Search for the cell housing the specified text and yield its [x, y] center coordinate. 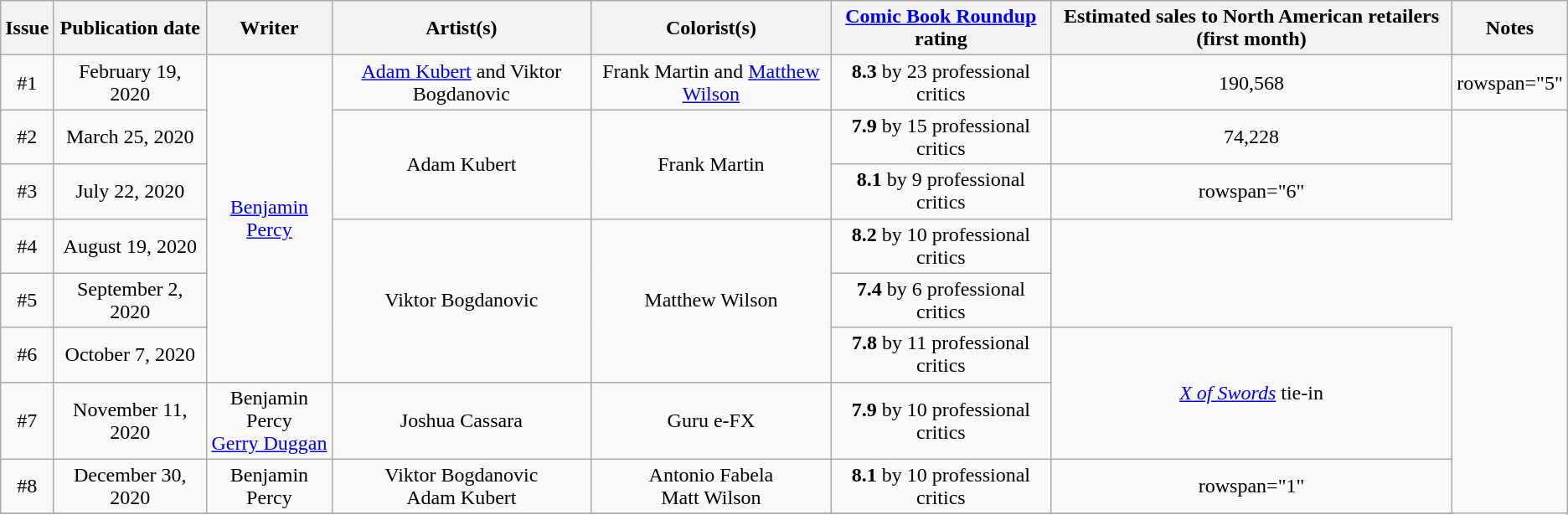
#8 [27, 486]
8.1 by 10 professional critics [941, 486]
Comic Book Roundup rating [941, 28]
8.2 by 10 professional critics [941, 246]
#3 [27, 191]
July 22, 2020 [131, 191]
Frank Martin [712, 164]
#7 [27, 420]
Benjamin PercyGerry Duggan [270, 420]
Frank Martin and Matthew Wilson [712, 82]
Guru e-FX [712, 420]
February 19, 2020 [131, 82]
Publication date [131, 28]
Notes [1510, 28]
March 25, 2020 [131, 137]
rowspan="6" [1251, 191]
rowspan="1" [1251, 486]
November 11, 2020 [131, 420]
Adam Kubert [461, 164]
Antonio FabelaMatt Wilson [712, 486]
Estimated sales to North American retailers (first month) [1251, 28]
Issue [27, 28]
October 7, 2020 [131, 355]
September 2, 2020 [131, 300]
7.9 by 10 professional critics [941, 420]
190,568 [1251, 82]
Colorist(s) [712, 28]
August 19, 2020 [131, 246]
X of Swords tie-in [1251, 394]
7.8 by 11 professional critics [941, 355]
Matthew Wilson [712, 300]
Viktor BogdanovicAdam Kubert [461, 486]
Writer [270, 28]
Artist(s) [461, 28]
#4 [27, 246]
8.3 by 23 professional critics [941, 82]
Adam Kubert and Viktor Bogdanovic [461, 82]
7.9 by 15 professional critics [941, 137]
Viktor Bogdanovic [461, 300]
8.1 by 9 professional critics [941, 191]
#6 [27, 355]
December 30, 2020 [131, 486]
7.4 by 6 professional critics [941, 300]
74,228 [1251, 137]
Joshua Cassara [461, 420]
#2 [27, 137]
rowspan="5" [1510, 82]
#1 [27, 82]
#5 [27, 300]
